Identify which cell holds the provided text, then report its (x, y) central coordinate. 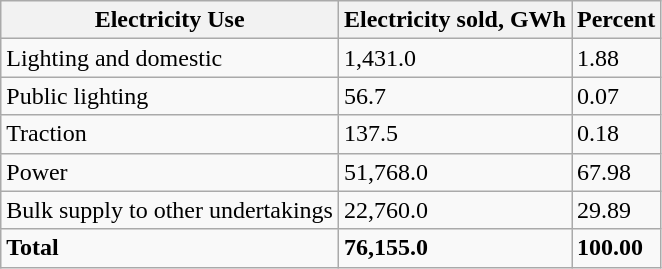
56.7 (454, 96)
Power (170, 172)
0.18 (616, 134)
Electricity Use (170, 20)
1.88 (616, 58)
Public lighting (170, 96)
Total (170, 248)
51,768.0 (454, 172)
Lighting and domestic (170, 58)
137.5 (454, 134)
100.00 (616, 248)
29.89 (616, 210)
Traction (170, 134)
Percent (616, 20)
67.98 (616, 172)
Electricity sold, GWh (454, 20)
22,760.0 (454, 210)
Bulk supply to other undertakings (170, 210)
0.07 (616, 96)
76,155.0 (454, 248)
1,431.0 (454, 58)
